Return the (X, Y) coordinate for the center point of the cell that contains the specified text.  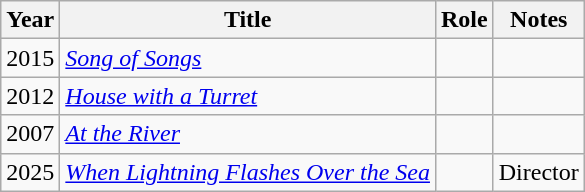
Song of Songs (248, 58)
2025 (30, 172)
Role (464, 20)
Title (248, 20)
Notes (538, 20)
2007 (30, 134)
At the River (248, 134)
Year (30, 20)
When Lightning Flashes Over the Sea (248, 172)
2015 (30, 58)
2012 (30, 96)
Director (538, 172)
House with a Turret (248, 96)
